Scan for the cell matching the given text and deliver its [X, Y] coordinate at center. 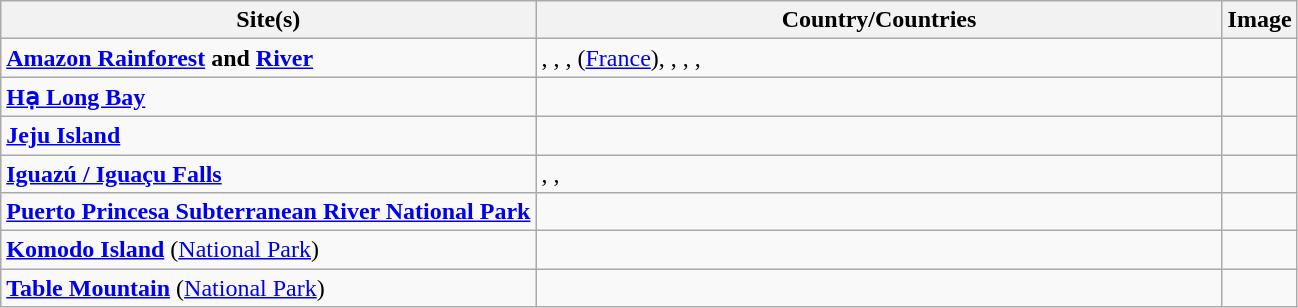
, , [879, 173]
Table Mountain (National Park) [268, 288]
Komodo Island (National Park) [268, 250]
Image [1260, 20]
Hạ Long Bay [268, 97]
Puerto Princesa Subterranean River National Park [268, 212]
Amazon Rainforest and River [268, 58]
Iguazú / Iguaçu Falls [268, 173]
Country/Countries [879, 20]
Jeju Island [268, 135]
Site(s) [268, 20]
, , , (France), , , , [879, 58]
